For the text-containing cell, return its midpoint in [x, y] coordinate format. 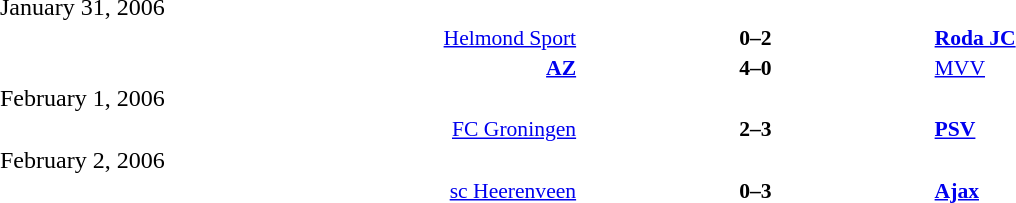
2–3 [755, 129]
0–2 [755, 38]
4–0 [755, 68]
